Return (x, y) of the center of cell containing provided text 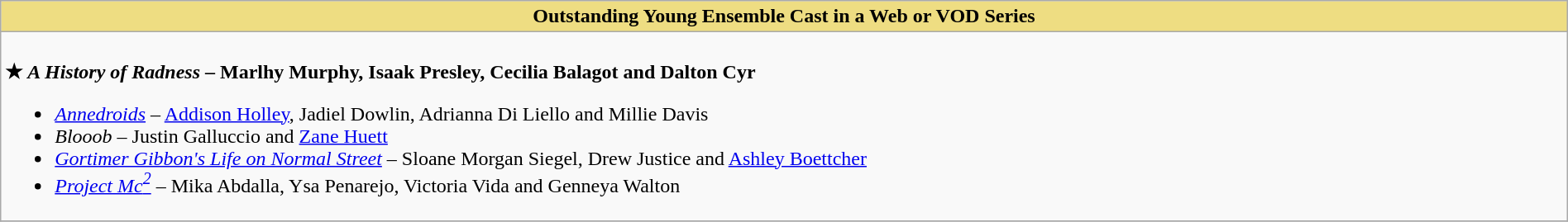
Outstanding Young Ensemble Cast in a Web or VOD Series (784, 17)
